Find where the given text appears and provide that cell's center as (X, Y) coordinate. 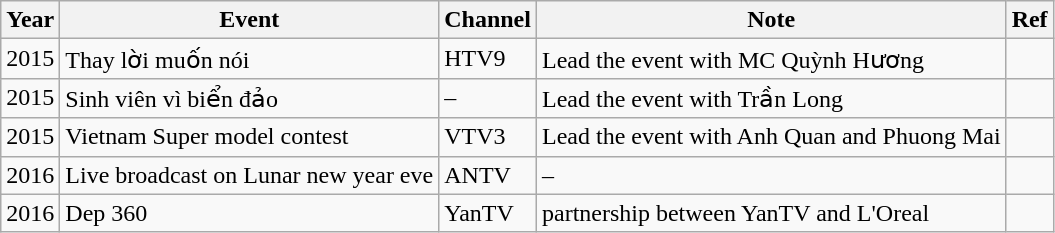
Year (30, 20)
partnership between YanTV and L'Oreal (771, 213)
Live broadcast on Lunar new year eve (250, 175)
YanTV (488, 213)
Lead the event with MC Quỳnh Hương (771, 59)
Channel (488, 20)
Vietnam Super model contest (250, 137)
Sinh viên vì biển đảo (250, 98)
HTV9 (488, 59)
Ref (1030, 20)
Note (771, 20)
ANTV (488, 175)
Event (250, 20)
VTV3 (488, 137)
Thay lời muốn nói (250, 59)
Lead the event with Anh Quan and Phuong Mai (771, 137)
Dep 360 (250, 213)
Lead the event with Trần Long (771, 98)
